For the text-containing cell, return its midpoint in (x, y) coordinate format. 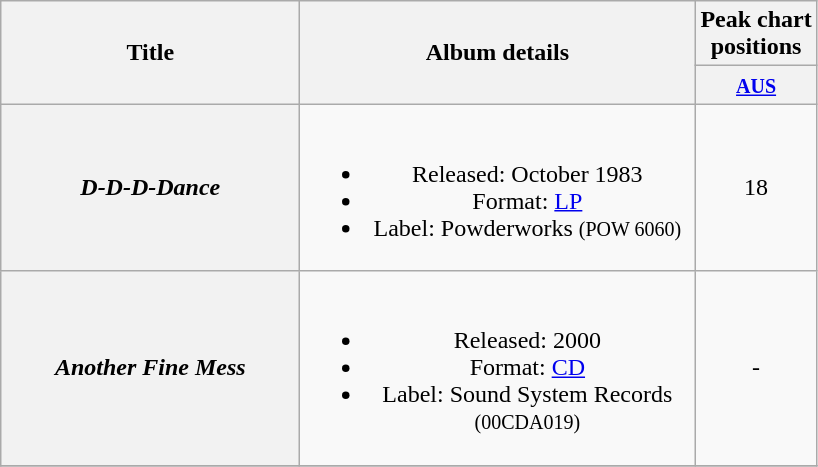
18 (756, 188)
Album details (498, 52)
Peak chartpositions (756, 34)
D-D-D-Dance (150, 188)
Title (150, 52)
- (756, 368)
Another Fine Mess (150, 368)
Released: 2000Format: CDLabel: Sound System Records (00CDA019) (498, 368)
AUS (756, 85)
Released: October 1983Format: LPLabel: Powderworks (POW 6060) (498, 188)
